Capture the cell that displays the provided text and extract its (x, y) central coordinate. 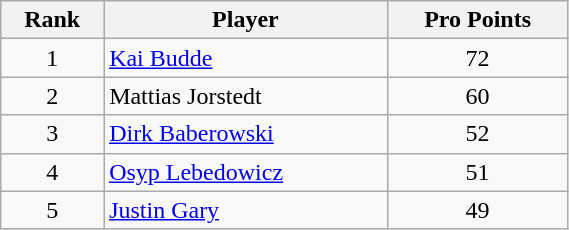
Mattias Jorstedt (246, 96)
49 (478, 210)
2 (52, 96)
3 (52, 134)
4 (52, 172)
Pro Points (478, 20)
Rank (52, 20)
72 (478, 58)
52 (478, 134)
60 (478, 96)
Justin Gary (246, 210)
1 (52, 58)
Kai Budde (246, 58)
5 (52, 210)
Osyp Lebedowicz (246, 172)
Dirk Baberowski (246, 134)
51 (478, 172)
Player (246, 20)
